Find where the given text appears and provide that cell's center as [x, y] coordinate. 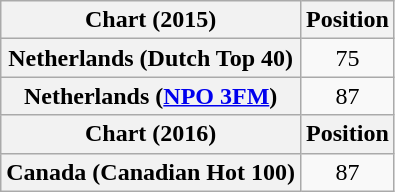
75 [348, 58]
Chart (2015) [151, 20]
Netherlands (Dutch Top 40) [151, 58]
Chart (2016) [151, 134]
Netherlands (NPO 3FM) [151, 96]
Canada (Canadian Hot 100) [151, 172]
